Provide the (x, y) coordinate of the cell's center where the given text is located.  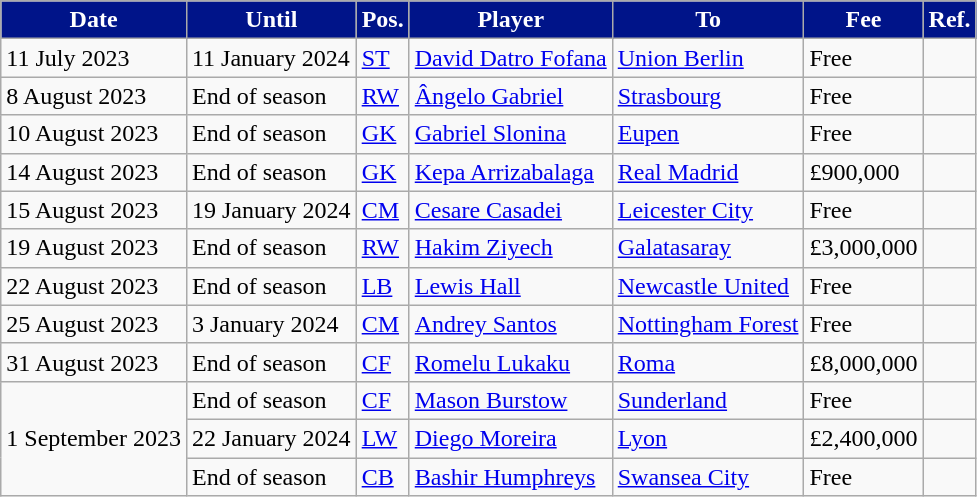
31 August 2023 (94, 362)
Union Berlin (708, 58)
10 August 2023 (94, 134)
Roma (708, 362)
Swansea City (708, 477)
Fee (864, 20)
3 January 2024 (271, 324)
Mason Burstow (510, 400)
LB (382, 286)
Strasbourg (708, 96)
22 January 2024 (271, 438)
25 August 2023 (94, 324)
David Datro Fofana (510, 58)
ST (382, 58)
To (708, 20)
Bashir Humphreys (510, 477)
£2,400,000 (864, 438)
Gabriel Slonina (510, 134)
Andrey Santos (510, 324)
Ângelo Gabriel (510, 96)
Player (510, 20)
Sunderland (708, 400)
11 January 2024 (271, 58)
Ref. (950, 20)
11 July 2023 (94, 58)
CB (382, 477)
Galatasaray (708, 248)
Lyon (708, 438)
Eupen (708, 134)
Until (271, 20)
8 August 2023 (94, 96)
19 August 2023 (94, 248)
Lewis Hall (510, 286)
19 January 2024 (271, 210)
15 August 2023 (94, 210)
14 August 2023 (94, 172)
£900,000 (864, 172)
Date (94, 20)
£3,000,000 (864, 248)
Newcastle United (708, 286)
LW (382, 438)
Pos. (382, 20)
Real Madrid (708, 172)
Romelu Lukaku (510, 362)
Diego Moreira (510, 438)
Kepa Arrizabalaga (510, 172)
Hakim Ziyech (510, 248)
Nottingham Forest (708, 324)
1 September 2023 (94, 438)
£8,000,000 (864, 362)
22 August 2023 (94, 286)
Leicester City (708, 210)
Cesare Casadei (510, 210)
